Pinpoint the cell where the given text exists, returning its (X, Y) midpoint coordinate. 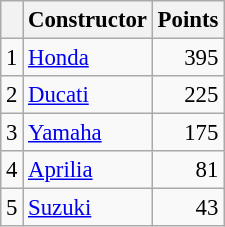
Ducati (88, 95)
81 (188, 170)
2 (12, 95)
1 (12, 58)
Yamaha (88, 133)
5 (12, 208)
Suzuki (88, 208)
175 (188, 133)
225 (188, 95)
43 (188, 208)
Aprilia (88, 170)
Constructor (88, 20)
3 (12, 133)
4 (12, 170)
Points (188, 20)
Honda (88, 58)
395 (188, 58)
